Return the [x, y] coordinate for the center point of the cell that contains the specified text.  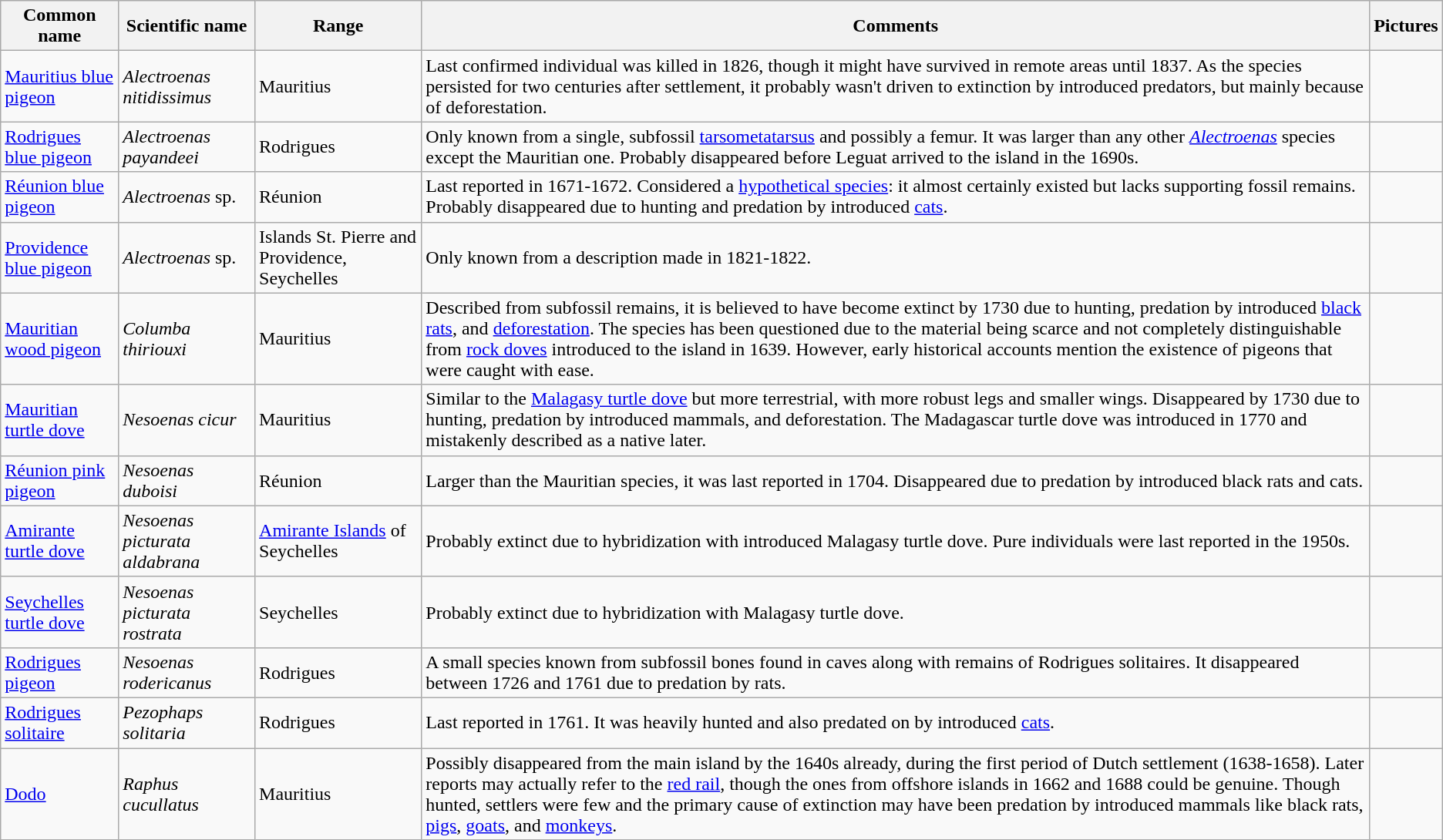
Common name [60, 26]
Seychelles [338, 612]
Réunion pink pigeon [60, 481]
Pezophaps solitaria [187, 723]
Nesoenas cicur [187, 420]
Range [338, 26]
Islands St. Pierre and Providence, Seychelles [338, 257]
Dodo [60, 794]
Providence blue pigeon [60, 257]
Rodrigues pigeon [60, 672]
Scientific name [187, 26]
Probably extinct due to hybridization with Malagasy turtle dove. [896, 612]
Probably extinct due to hybridization with introduced Malagasy turtle dove. Pure individuals were last reported in the 1950s. [896, 541]
Mauritian turtle dove [60, 420]
Nesoenas duboisi [187, 481]
Rodrigues solitaire [60, 723]
Raphus cucullatus [187, 794]
Nesoenas rodericanus [187, 672]
Alectroenas payandeei [187, 146]
Nesoenas picturata rostrata [187, 612]
Mauritian wood pigeon [60, 339]
Réunion blue pigeon [60, 197]
Larger than the Mauritian species, it was last reported in 1704. Disappeared due to predation by introduced black rats and cats. [896, 481]
Columba thiriouxi [187, 339]
Pictures [1406, 26]
Comments [896, 26]
Only known from a description made in 1821-1822. [896, 257]
Mauritius blue pigeon [60, 86]
Rodrigues blue pigeon [60, 146]
Amirante Islands of Seychelles [338, 541]
Seychelles turtle dove [60, 612]
Last reported in 1761. It was heavily hunted and also predated on by introduced cats. [896, 723]
Nesoenas picturata aldabrana [187, 541]
Alectroenas nitidissimus [187, 86]
Amirante turtle dove [60, 541]
